Identify which cell holds the provided text, then report its (X, Y) central coordinate. 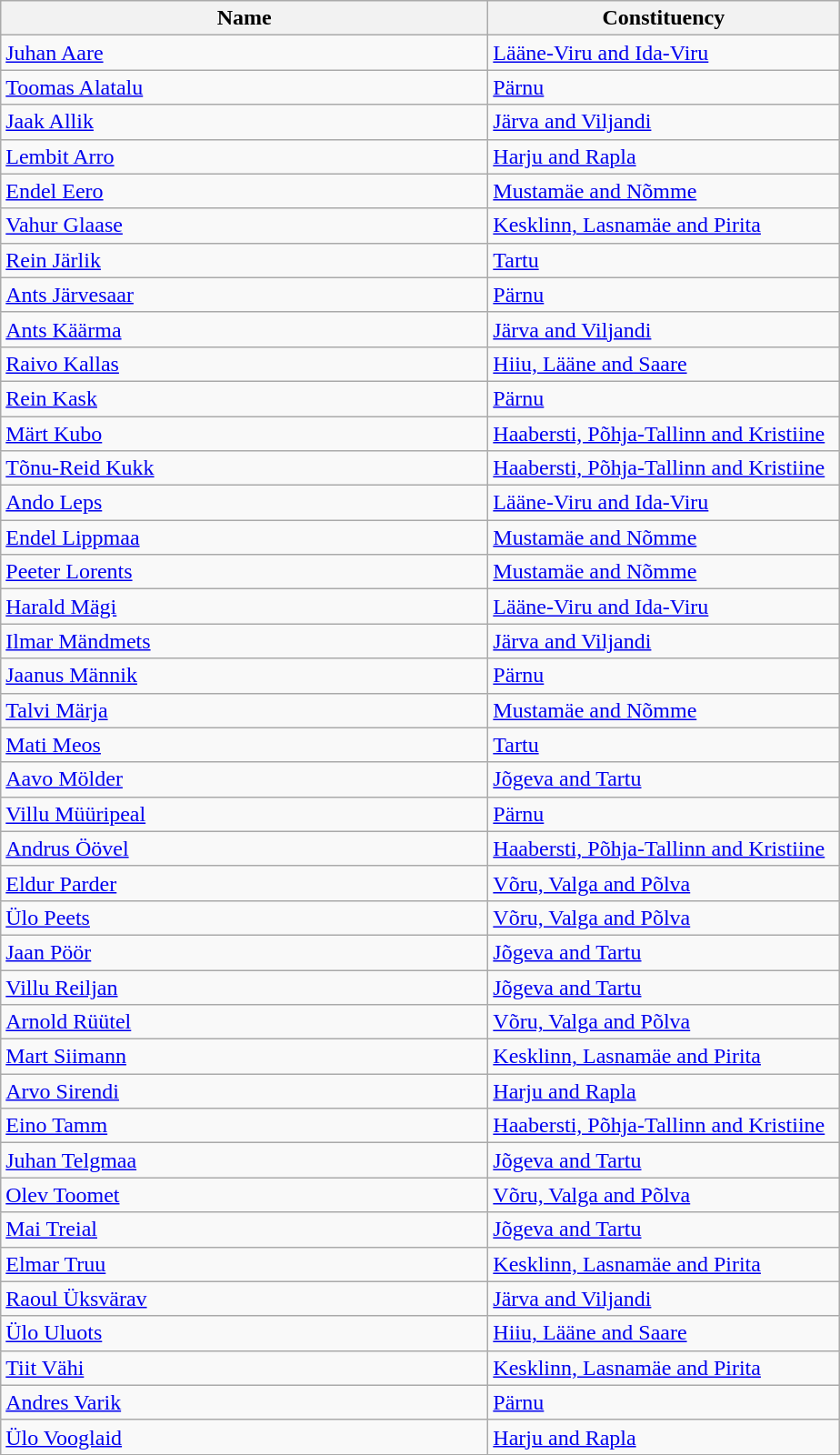
Ando Leps (245, 503)
Endel Eero (245, 191)
Mart Siimann (245, 1057)
Villu Müüripeal (245, 814)
Jaanus Männik (245, 676)
Eldur Parder (245, 883)
Ilmar Mändmets (245, 641)
Mai Treial (245, 1229)
Raoul Üksvärav (245, 1299)
Harald Mägi (245, 607)
Andres Varik (245, 1402)
Aavo Mölder (245, 779)
Juhan Aare (245, 53)
Endel Lippmaa (245, 537)
Lembit Arro (245, 156)
Ülo Peets (245, 918)
Jaan Pöör (245, 952)
Ülo Uluots (245, 1333)
Arnold Rüütel (245, 1022)
Olev Toomet (245, 1195)
Toomas Alatalu (245, 87)
Tõnu-Reid Kukk (245, 468)
Constituency (664, 18)
Arvo Sirendi (245, 1091)
Eino Tamm (245, 1126)
Talvi Märja (245, 710)
Raivo Kallas (245, 364)
Rein Järlik (245, 260)
Name (245, 18)
Ülo Vooglaid (245, 1437)
Elmar Truu (245, 1264)
Mati Meos (245, 745)
Märt Kubo (245, 434)
Tiit Vähi (245, 1368)
Peeter Lorents (245, 572)
Rein Kask (245, 398)
Ants Käärma (245, 329)
Andrus Öövel (245, 848)
Vahur Glaase (245, 226)
Ants Järvesaar (245, 295)
Juhan Telgmaa (245, 1160)
Villu Reiljan (245, 987)
Jaak Allik (245, 122)
